Output the [X, Y] coordinate of the center of the cell containing the given text.  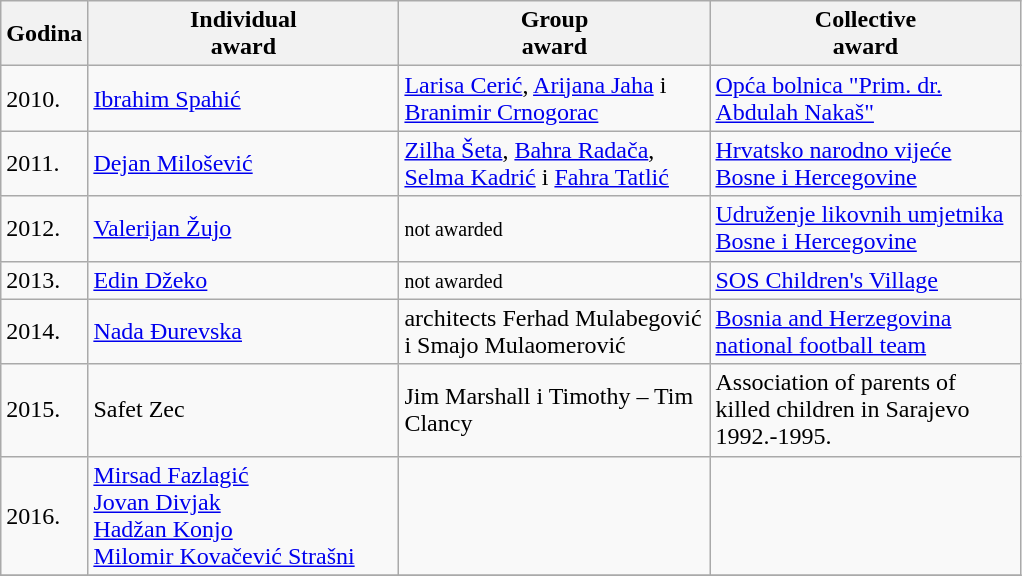
architects Ferhad Mulabegović i Smajo Mulaomerović [554, 332]
Zilha Šeta, Bahra Radača, Selma Kadrić i Fahra Tatlić [554, 164]
Groupaward [554, 34]
Hrvatsko narodno vijeće Bosne i Hercegovine [866, 164]
2010. [44, 98]
Larisa Cerić, Arijana Jaha i Branimir Crnogorac [554, 98]
2016. [44, 516]
2014. [44, 332]
Association of parents of killed children in Sarajevo 1992.-1995. [866, 410]
Dejan Milošević [244, 164]
Collectiveaward [866, 34]
Edin Džeko [244, 280]
Opća bolnica "Prim. dr. Abdulah Nakaš" [866, 98]
2011. [44, 164]
Individualaward [244, 34]
Nada Đurevska [244, 332]
Mirsad Fazlagić Jovan Divjak Hadžan Konjo Milomir Kovačević Strašni [244, 516]
SOS Children's Village [866, 280]
2012. [44, 228]
Udruženje likovnih umjetnika Bosne i Hercegovine [866, 228]
Godina [44, 34]
Ibrahim Spahić [244, 98]
Valerijan Žujo [244, 228]
2015. [44, 410]
Safet Zec [244, 410]
Bosnia and Herzegovina national football team [866, 332]
2013. [44, 280]
Jim Marshall i Timothy – Tim Clancy [554, 410]
